Return (x, y) of the center of cell containing provided text 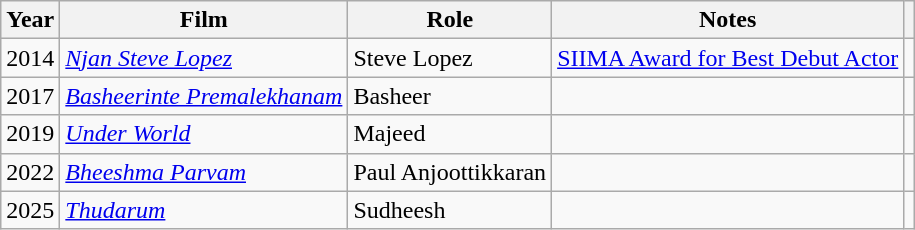
Under World (204, 134)
Role (450, 20)
2025 (30, 210)
Sudheesh (450, 210)
2022 (30, 172)
Thudarum (204, 210)
2019 (30, 134)
Majeed (450, 134)
2014 (30, 58)
2017 (30, 96)
Njan Steve Lopez (204, 58)
Basheerinte Premalekhanam (204, 96)
Basheer (450, 96)
Notes (728, 20)
Paul Anjoottikkaran (450, 172)
Film (204, 20)
Steve Lopez (450, 58)
Bheeshma Parvam (204, 172)
Year (30, 20)
SIIMA Award for Best Debut Actor (728, 58)
